For the text-containing cell, return its midpoint in [X, Y] coordinate format. 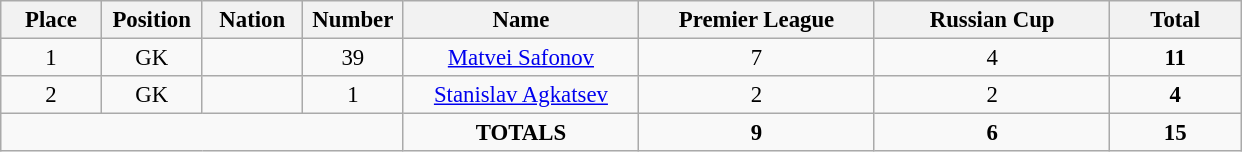
Number [354, 20]
39 [354, 58]
Name [521, 20]
TOTALS [521, 133]
7 [757, 58]
Russian Cup [992, 20]
11 [1176, 58]
Position [152, 20]
Matvei Safonov [521, 58]
6 [992, 133]
Stanislav Agkatsev [521, 95]
Total [1176, 20]
Premier League [757, 20]
9 [757, 133]
15 [1176, 133]
Nation [252, 20]
Place [52, 20]
